Identify which cell holds the provided text, then report its (x, y) central coordinate. 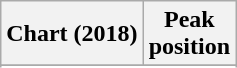
Peakposition (189, 34)
Chart (2018) (72, 34)
